Provide the (x, y) coordinate of the cell's center where the given text is located.  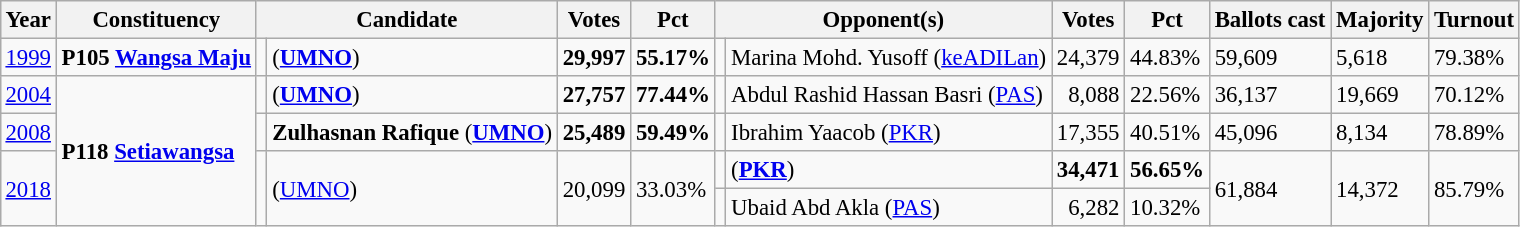
20,099 (594, 188)
70.12% (1474, 95)
34,471 (1088, 170)
79.38% (1474, 57)
Year (28, 20)
14,372 (1380, 188)
40.51% (1168, 133)
59.49% (674, 133)
24,379 (1088, 57)
45,096 (1270, 133)
33.03% (674, 188)
Candidate (406, 20)
29,997 (594, 57)
44.83% (1168, 57)
6,282 (1088, 208)
Ubaid Abd Akla (PAS) (889, 208)
8,134 (1380, 133)
25,489 (594, 133)
Ibrahim Yaacob (PKR) (889, 133)
56.65% (1168, 170)
78.89% (1474, 133)
Majority (1380, 20)
2008 (28, 133)
Marina Mohd. Yusoff (keADILan) (889, 57)
59,609 (1270, 57)
1999 (28, 57)
61,884 (1270, 188)
Turnout (1474, 20)
P105 Wangsa Maju (156, 57)
(PKR) (889, 170)
2004 (28, 95)
Abdul Rashid Hassan Basri (PAS) (889, 95)
Opponent(s) (883, 20)
5,618 (1380, 57)
Constituency (156, 20)
10.32% (1168, 208)
P118 Setiawangsa (156, 151)
8,088 (1088, 95)
22.56% (1168, 95)
19,669 (1380, 95)
Ballots cast (1270, 20)
77.44% (674, 95)
Zulhasnan Rafique (UMNO) (412, 133)
85.79% (1474, 188)
2018 (28, 188)
17,355 (1088, 133)
55.17% (674, 57)
27,757 (594, 95)
36,137 (1270, 95)
